Identify which cell holds the provided text, then report its (X, Y) central coordinate. 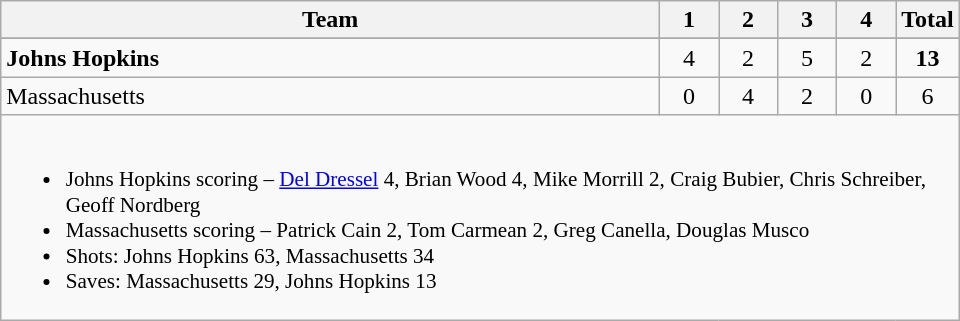
Total (928, 20)
Johns Hopkins (330, 58)
3 (808, 20)
Massachusetts (330, 96)
13 (928, 58)
5 (808, 58)
Team (330, 20)
6 (928, 96)
1 (688, 20)
